Return the [X, Y] coordinate for the center point of the cell that contains the specified text.  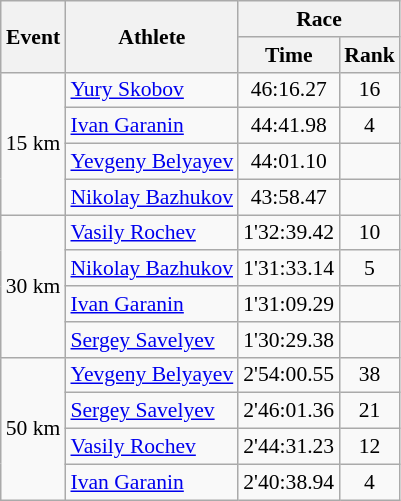
38 [370, 375]
43:58.47 [288, 197]
44:41.98 [288, 126]
16 [370, 90]
21 [370, 411]
2'46:01.36 [288, 411]
Race [319, 19]
Athlete [152, 36]
1'31:33.14 [288, 269]
15 km [34, 143]
2'44:31.23 [288, 447]
Rank [370, 55]
46:16.27 [288, 90]
50 km [34, 428]
1'32:39.42 [288, 233]
1'31:09.29 [288, 304]
2'54:00.55 [288, 375]
1'30:29.38 [288, 340]
5 [370, 269]
2'40:38.94 [288, 482]
10 [370, 233]
Yury Skobov [152, 90]
Event [34, 36]
30 km [34, 286]
44:01.10 [288, 162]
12 [370, 447]
Time [288, 55]
